Identify which cell holds the provided text, then report its [x, y] central coordinate. 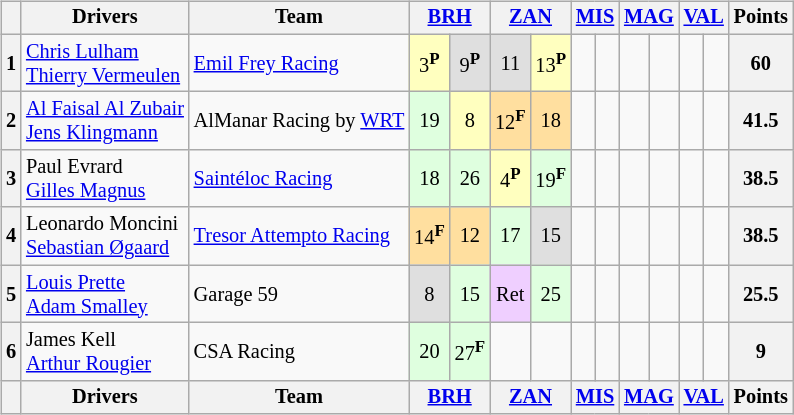
3P [429, 63]
26 [470, 179]
Paul Evrard Gilles Magnus [105, 179]
14F [429, 236]
Ret [510, 294]
Leonardo Moncini Sebastian Øgaard [105, 236]
9 [761, 352]
5 [11, 294]
13P [550, 63]
17 [510, 236]
20 [429, 352]
19F [550, 179]
25.5 [761, 294]
Emil Frey Racing [299, 63]
4 [11, 236]
Garage 59 [299, 294]
2 [11, 121]
12F [510, 121]
Chris Lulham Thierry Vermeulen [105, 63]
60 [761, 63]
12 [470, 236]
4P [510, 179]
AlManar Racing by WRT [299, 121]
25 [550, 294]
3 [11, 179]
James Kell Arthur Rougier [105, 352]
1 [11, 63]
Al Faisal Al Zubair Jens Klingmann [105, 121]
9P [470, 63]
Tresor Attempto Racing [299, 236]
CSA Racing [299, 352]
11 [510, 63]
Saintéloc Racing [299, 179]
19 [429, 121]
Louis Prette Adam Smalley [105, 294]
27F [470, 352]
41.5 [761, 121]
6 [11, 352]
